Detect which cell encompasses the target text, then output its [X, Y] center coordinate. 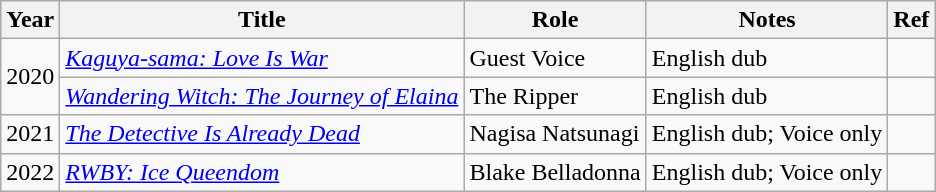
2021 [30, 134]
Notes [767, 20]
2022 [30, 172]
Kaguya-sama: Love Is War [262, 58]
Role [555, 20]
Ref [912, 20]
The Ripper [555, 96]
2020 [30, 77]
Wandering Witch: The Journey of Elaina [262, 96]
Blake Belladonna [555, 172]
RWBY: Ice Queendom [262, 172]
Guest Voice [555, 58]
The Detective Is Already Dead [262, 134]
Title [262, 20]
Nagisa Natsunagi [555, 134]
Year [30, 20]
